Scan for the cell matching the given text and deliver its [x, y] coordinate at center. 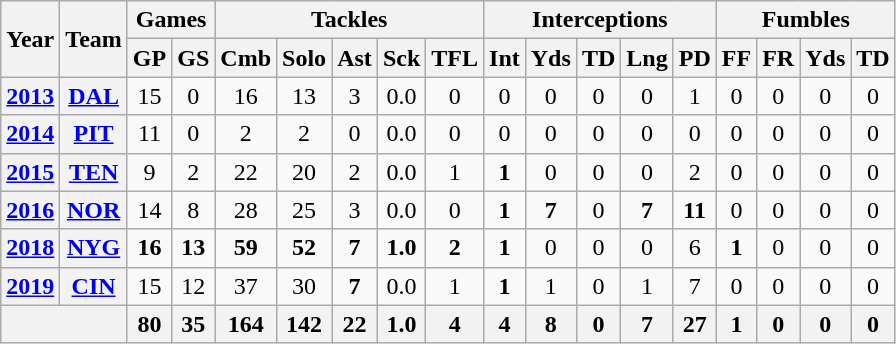
Team [94, 39]
NYG [94, 248]
Int [505, 58]
27 [694, 324]
37 [246, 286]
12 [194, 286]
GS [194, 58]
164 [246, 324]
30 [304, 286]
Interceptions [600, 20]
PD [694, 58]
NOR [94, 210]
Solo [304, 58]
DAL [94, 96]
Year [30, 39]
52 [304, 248]
GP [149, 58]
FR [778, 58]
Fumbles [806, 20]
14 [149, 210]
Sck [401, 58]
Ast [355, 58]
PIT [94, 134]
2019 [30, 286]
9 [149, 172]
FF [736, 58]
Cmb [246, 58]
35 [194, 324]
2014 [30, 134]
6 [694, 248]
CIN [94, 286]
Lng [647, 58]
142 [304, 324]
TEN [94, 172]
2016 [30, 210]
2015 [30, 172]
80 [149, 324]
TFL [455, 58]
25 [304, 210]
Tackles [350, 20]
20 [304, 172]
2018 [30, 248]
2013 [30, 96]
Games [170, 20]
59 [246, 248]
28 [246, 210]
